For the text-containing cell, return its midpoint in (x, y) coordinate format. 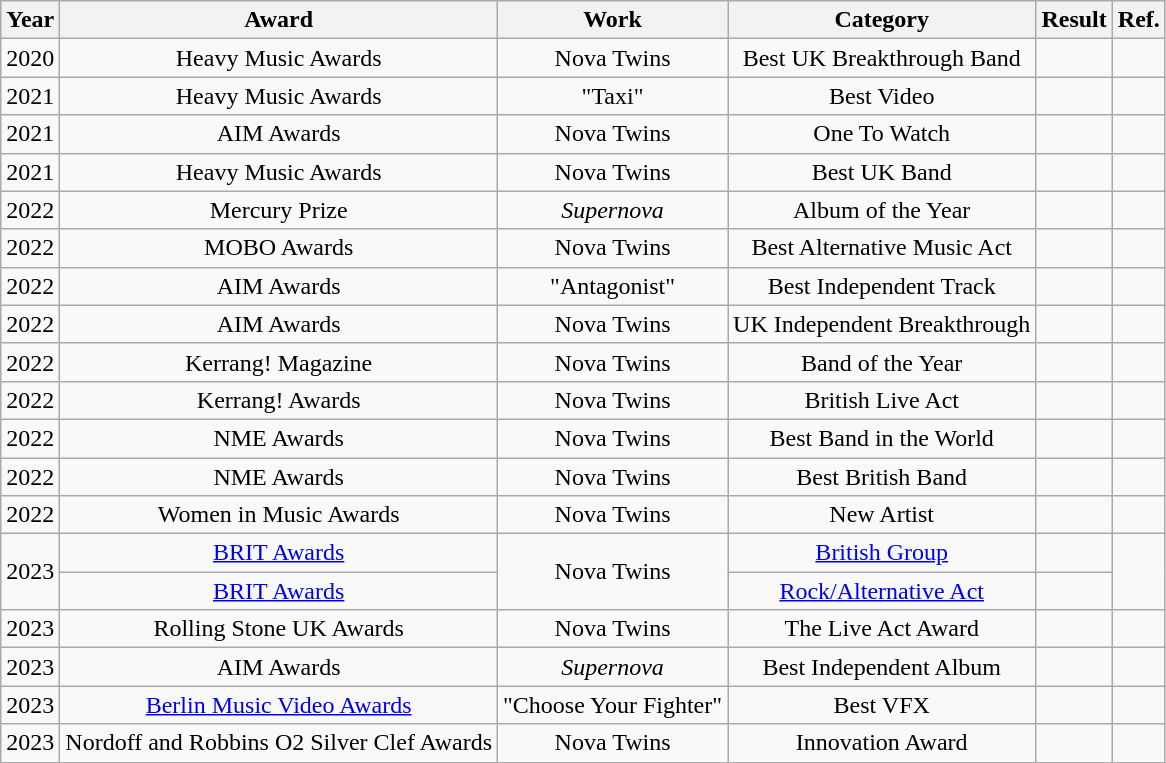
New Artist (882, 515)
Innovation Award (882, 743)
Best British Band (882, 477)
Best Independent Album (882, 667)
Best VFX (882, 705)
Best Band in the World (882, 438)
Ref. (1138, 20)
British Group (882, 553)
The Live Act Award (882, 629)
Best Independent Track (882, 286)
One To Watch (882, 134)
Rolling Stone UK Awards (279, 629)
Berlin Music Video Awards (279, 705)
Album of the Year (882, 210)
Kerrang! Magazine (279, 362)
"Choose Your Fighter" (613, 705)
Best Video (882, 96)
Category (882, 20)
Mercury Prize (279, 210)
Award (279, 20)
Result (1074, 20)
Best Alternative Music Act (882, 248)
"Taxi" (613, 96)
Best UK Breakthrough Band (882, 58)
Nordoff and Robbins O2 Silver Clef Awards (279, 743)
Kerrang! Awards (279, 400)
MOBO Awards (279, 248)
Best UK Band (882, 172)
Women in Music Awards (279, 515)
British Live Act (882, 400)
"Antagonist" (613, 286)
Rock/Alternative Act (882, 591)
2020 (30, 58)
Band of the Year (882, 362)
UK Independent Breakthrough (882, 324)
Work (613, 20)
Year (30, 20)
